Output the [x, y] coordinate of the center of the cell containing the given text.  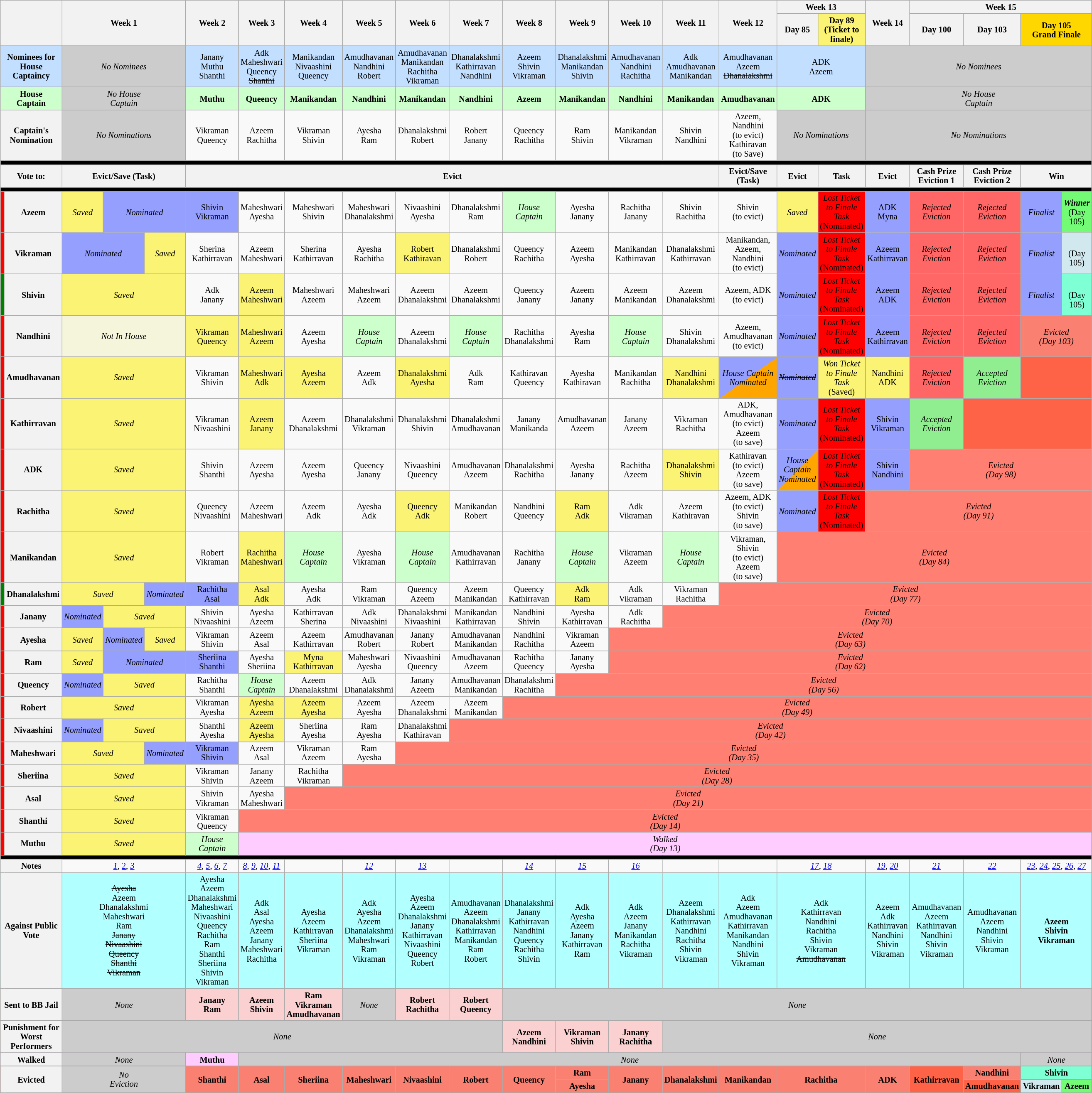
AdkDhanalakshmi [369, 685]
13 [422, 866]
Against Public Vote [32, 931]
Evicted (Day 21) [688, 798]
AyeshaKathiravan [583, 378]
AdkMaheshwariQueencyShanthi [261, 66]
DhanalakshmiKathirravan [691, 253]
Week 5 [369, 22]
ManikandanVikraman [636, 135]
RamVikraman [369, 594]
JananyMuthuShanthi [212, 66]
NandhiniShivin [529, 617]
DhanalakshmiManikandanShivin [583, 66]
RamVikramanAmudhavanan [313, 1005]
QueencyAdk [422, 511]
ShivinRachitha [691, 212]
RachithaVikraman [313, 775]
Manikandan, Azeem, Nandhini(to evict) [748, 253]
AsalAdk [261, 594]
Cash PrizeEviction 1 [937, 176]
19, 20 [888, 866]
AzeemADK [888, 295]
AyeshaRachitha [369, 253]
Evicted (Day 42) [770, 730]
JananyRachitha [636, 1036]
JananyManikanda [529, 423]
AmudhavananAzeemNandhiniShivinVikraman [992, 931]
Azeem, ADK(to evict)Shivin(to save) [748, 511]
Week 9 [583, 22]
VikramanNivaashini [212, 423]
AdkAsalAyeshaAzeemJananyMaheshwariRachitha [261, 931]
DhanalakshmiKathiravan [422, 730]
AmudhavananNandhiniRobert [369, 66]
4, 5, 6, 7 [212, 866]
16 [636, 866]
RobertRachitha [422, 1005]
Day 105 Grand Finale [1056, 29]
MaheshwariAdk [261, 378]
Sent to BB Jail [32, 1005]
Week 1 [124, 22]
QueencyNivaashini [212, 511]
Evicted (Day 103) [1056, 336]
Nandhini Queency [529, 511]
Evicted (Day 62) [850, 662]
Kathiravan(to evict)Azeem(to save) [748, 470]
JananyAyesha [583, 662]
Evicted (Day 49) [797, 707]
AdkAzeemAmudhavananKathirravanManikandanNandhiniShivinVikraman [748, 931]
RobertKathiravan [422, 253]
ADKMyna [888, 212]
RachithaMaheshwari [261, 557]
KathirravanSherina [313, 617]
AdkKathirravanNandhiniRachithaShivinVikramanAmudhavanan [821, 931]
ManikandanNivaashiniQueency [313, 66]
AyeshaMaheshwari [261, 798]
RamAdk [583, 511]
DhanalakshmiAyesha [422, 378]
NandhiniDhanalakshmi [691, 378]
KathiravanQueency [529, 378]
Walked (Day 13) [665, 843]
DhanalakshmiRam [476, 212]
RamShivin [583, 135]
Evicted (Day 56) [824, 685]
RachithaShanthi [212, 685]
QueencyKathirravan [529, 594]
RobertQueency [476, 1005]
SheriinaShanthi [212, 662]
AzeemDhanalakshmiKathirravanNandhiniRachithaShivinVikraman [691, 931]
Week 13 [821, 7]
Week 15 [1001, 7]
23, 24, 25, 26, 27 [1056, 866]
15 [583, 866]
RachithaDhanalakshmi [529, 336]
Azeem, Nandhini(to evict)Kathiravan(to Save) [748, 135]
AyeshaAzeemDhanalakshmiMaheshwariRamJananyNivaashiniQueencyShanthiVikraman [124, 931]
DhanalakshmiAmudhavanan [476, 423]
Shivin(to evict) [748, 212]
1, 2, 3 [124, 866]
ManikandanRobert [476, 511]
AdkAzeemJananyManikandanRachithaVikraman [636, 931]
Not In House [124, 336]
21 [937, 866]
Vikraman, Shivin(to evict)Azeem(to save) [748, 557]
Evicted (Day 63) [850, 639]
JananyRam [212, 1005]
ShivinNivaashini [212, 617]
Cash PrizeEviction 2 [992, 176]
RobertVikraman [212, 557]
Nandhini ADK [888, 378]
AmudhavananAzeemDhanalakshmiKathirravanManikandanRamRobert [476, 931]
Week 2 [212, 22]
AdkRachitha [636, 617]
Punishment for Worst Performers [32, 1036]
AdkJanany [212, 295]
Evicted (Day 77) [905, 594]
AyeshaAzeemDhanalakshmiJananyKathirravanNivaashiniQueencyRobert [422, 931]
DhanalakshmiJananyKathirravanNandhiniQueencyRachithaShivin [529, 931]
AyeshaAzeemKathirravanSheriinaVikraman [313, 931]
Week 10 [636, 22]
MaheshwariDhanalakshmi [369, 212]
Week 7 [476, 22]
AyeshaSheriina [261, 662]
ADKAzeem [821, 66]
Evicted (Day 70) [877, 617]
AzeemKathiravan [691, 511]
Nominees for House Captaincy [32, 66]
AmudhavananManikandanRachithaVikraman [422, 66]
NandhiniRachitha [529, 639]
Evicted (Day 98) [1001, 470]
8, 9, 10, 11 [261, 866]
Evicted [32, 1079]
17, 18 [821, 866]
Azeem, ADK(to evict) [748, 295]
ShivinShanthi [212, 470]
Day 89(Ticket to finale) [842, 29]
Azeem Kathirravan [888, 336]
AzeemNandhini [529, 1036]
Vote to: [32, 176]
MynaKathirravan [313, 662]
Day 85 [797, 29]
Evicted (Day 28) [717, 775]
AmudhavananRobert [369, 639]
14 [529, 866]
22 [992, 866]
Week 14 [888, 22]
ShivinDhanalakshmi [691, 336]
JananyRobert [422, 639]
Day 100 [937, 29]
MaheshwariShivin [313, 212]
Week 4 [313, 22]
AyeshaVikraman [369, 557]
Day 103 [992, 29]
AmudhavananKathirravan [476, 557]
RachithaQueency [529, 662]
Walked [32, 1059]
ManikandanRachitha [636, 378]
DhanalakshmiNivaashini [422, 617]
Evicted (Day 84) [934, 557]
12 [369, 866]
NoEviction [124, 1079]
AdkAyeshaAzeemDhanalakshmiMaheshwariRamVikraman [369, 931]
Evicted (Day 91) [978, 511]
AmudhavananNandhiniRachitha [636, 66]
Notes [32, 866]
AzeemRachitha [261, 135]
DhanalakshmiKathirravanNandhini [476, 66]
Azeem, Amudhavanan(to evict) [748, 336]
AdkAyeshaAzeemJananyKathirravanRam [583, 931]
Captain'sNomination [32, 135]
Week 12 [748, 22]
AzeemShivin [261, 1005]
Week 6 [422, 22]
AmudhavananAzeemDhanalakshmi [748, 66]
DhanalakshmiVikraman [369, 423]
RachithaAsal [212, 594]
AdkNivaashini [369, 617]
Won Ticket to Finale Task(Saved) [842, 378]
AmudhavananAzeemKathirravanNandhiniShivinVikraman [937, 931]
Task [842, 176]
AdkAmudhavananManikandan [691, 66]
ADK, Amudhavanan(to evict)Azeem(to save) [748, 423]
VikramanAyesha [212, 707]
SheriinaAyesha [313, 730]
AyeshaAzeemDhanalakshmiMaheshwariNivaashiniQueencyRachithaRamShanthiSheriinaShivinVikraman [212, 931]
Week 3 [261, 22]
Evicted (Day 14) [665, 821]
NivaashiniAyesha [422, 212]
Evicted (Day 35) [744, 753]
Week 11 [691, 22]
RachithaAzeem [636, 470]
Winner(Day 105) [1077, 212]
AzeemAdkKathirravanNandhiniShivinVikraman [888, 931]
ShanthiAyesha [212, 730]
QueencyAzeem [422, 594]
Win [1056, 176]
RobertJanany [476, 135]
AyeshaKathirravan [583, 617]
Week 8 [529, 22]
